Find where the given text appears and provide that cell's center as (X, Y) coordinate. 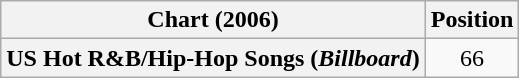
Position (472, 20)
66 (472, 58)
US Hot R&B/Hip-Hop Songs (Billboard) (213, 58)
Chart (2006) (213, 20)
